Search for the cell housing the specified text and yield its (X, Y) center coordinate. 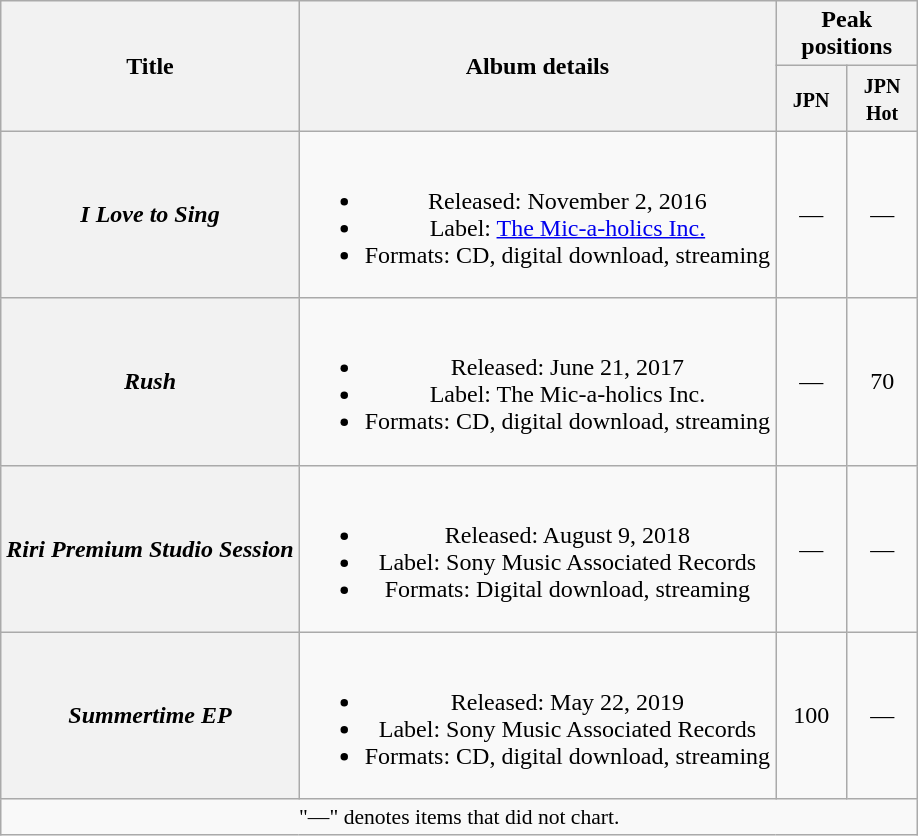
Released: November 2, 2016Label: The Mic-a-holics Inc.Formats: CD, digital download, streaming (537, 214)
70 (882, 382)
Riri Premium Studio Session (150, 548)
100 (812, 716)
Released: August 9, 2018Label: Sony Music Associated RecordsFormats: Digital download, streaming (537, 548)
Released: May 22, 2019Label: Sony Music Associated RecordsFormats: CD, digital download, streaming (537, 716)
"—" denotes items that did not chart. (460, 817)
Peak positions (847, 34)
Released: June 21, 2017Label: The Mic-a-holics Inc.Formats: CD, digital download, streaming (537, 382)
Summertime EP (150, 716)
I Love to Sing (150, 214)
JPNHot (882, 98)
Title (150, 66)
Rush (150, 382)
Album details (537, 66)
JPN (812, 98)
